Return [X, Y] of the center of cell containing provided text 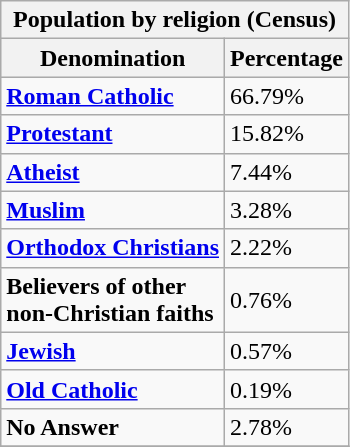
Orthodox Christians [113, 248]
Denomination [113, 58]
Roman Catholic [113, 96]
Protestant [113, 134]
0.76% [287, 300]
66.79% [287, 96]
Muslim [113, 210]
7.44% [287, 172]
Percentage [287, 58]
0.19% [287, 389]
2.22% [287, 248]
Atheist [113, 172]
No Answer [113, 427]
Jewish [113, 351]
2.78% [287, 427]
Believers of other non-Christian faiths [113, 300]
Population by religion (Census) [175, 20]
15.82% [287, 134]
3.28% [287, 210]
0.57% [287, 351]
Old Catholic [113, 389]
